Return the [X, Y] coordinate for the center point of the cell that contains the specified text.  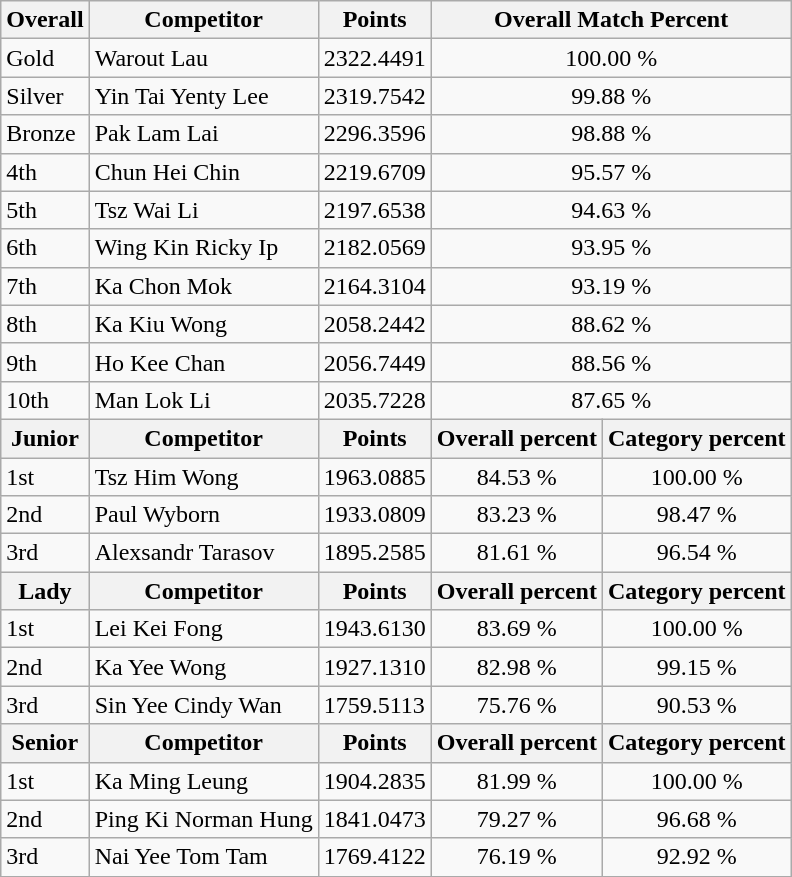
Ho Kee Chan [204, 362]
82.98 % [516, 667]
Ka Yee Wong [204, 667]
Tsz Wai Li [204, 210]
2182.0569 [374, 248]
98.88 % [611, 134]
Chun Hei Chin [204, 172]
2058.2442 [374, 324]
1895.2585 [374, 553]
Nai Yee Tom Tam [204, 857]
6th [45, 248]
1841.0473 [374, 819]
Tsz Him Wong [204, 477]
5th [45, 210]
1963.0885 [374, 477]
Warout Lau [204, 58]
Pak Lam Lai [204, 134]
2035.7228 [374, 400]
4th [45, 172]
76.19 % [516, 857]
2197.6538 [374, 210]
2219.6709 [374, 172]
10th [45, 400]
96.54 % [696, 553]
83.69 % [516, 629]
1759.5113 [374, 705]
84.53 % [516, 477]
1943.6130 [374, 629]
1933.0809 [374, 515]
7th [45, 286]
Lady [45, 591]
Ka Kiu Wong [204, 324]
79.27 % [516, 819]
99.15 % [696, 667]
99.88 % [611, 96]
Sin Yee Cindy Wan [204, 705]
2322.4491 [374, 58]
2319.7542 [374, 96]
Wing Kin Ricky Ip [204, 248]
98.47 % [696, 515]
94.63 % [611, 210]
93.95 % [611, 248]
81.61 % [516, 553]
92.92 % [696, 857]
Senior [45, 743]
1769.4122 [374, 857]
Alexsandr Tarasov [204, 553]
83.23 % [516, 515]
2164.3104 [374, 286]
90.53 % [696, 705]
Yin Tai Yenty Lee [204, 96]
88.56 % [611, 362]
Lei Kei Fong [204, 629]
Ka Ming Leung [204, 781]
Overall [45, 20]
75.76 % [516, 705]
81.99 % [516, 781]
Bronze [45, 134]
2296.3596 [374, 134]
Ping Ki Norman Hung [204, 819]
9th [45, 362]
Junior [45, 438]
96.68 % [696, 819]
Ka Chon Mok [204, 286]
95.57 % [611, 172]
Silver [45, 96]
Paul Wyborn [204, 515]
88.62 % [611, 324]
Gold [45, 58]
8th [45, 324]
Man Lok Li [204, 400]
Overall Match Percent [611, 20]
93.19 % [611, 286]
1904.2835 [374, 781]
2056.7449 [374, 362]
87.65 % [611, 400]
1927.1310 [374, 667]
